Capture the cell that displays the provided text and extract its (X, Y) central coordinate. 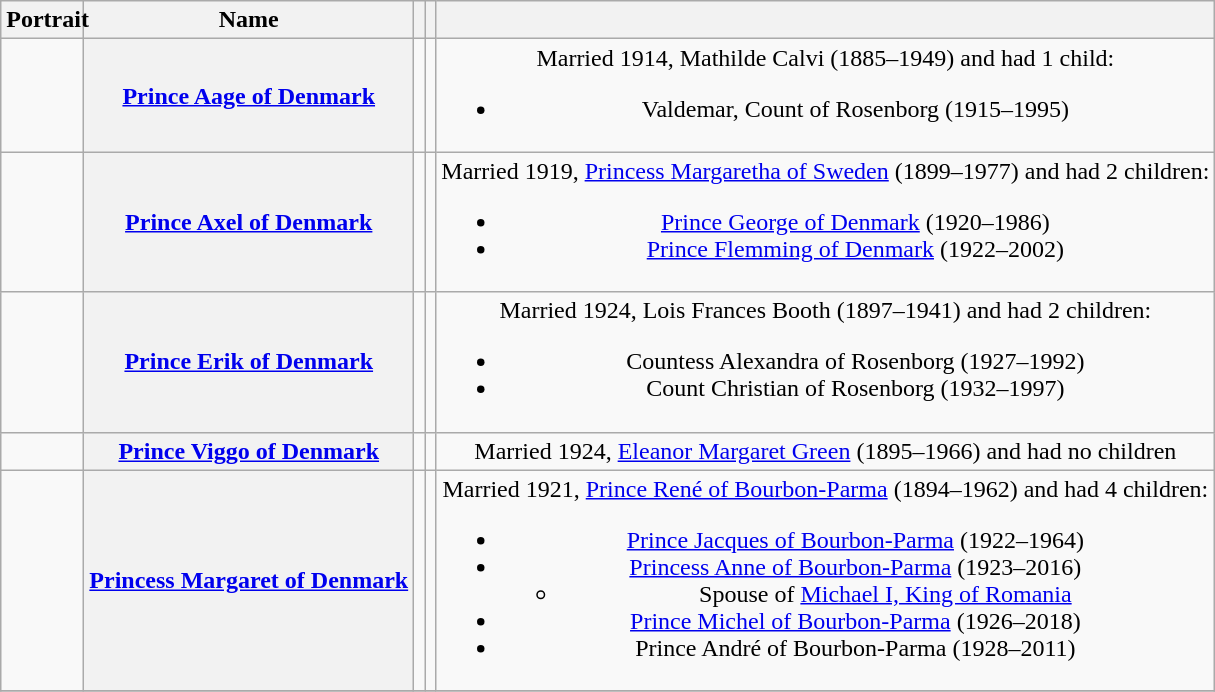
Portrait (42, 20)
Married 1924, Lois Frances Booth (1897–1941) and had 2 children:Countess Alexandra of Rosenborg (1927–1992)Count Christian of Rosenborg (1932–1997) (826, 362)
Prince Aage of Denmark (249, 96)
Married 1919, Princess Margaretha of Sweden (1899–1977) and had 2 children:Prince George of Denmark (1920–1986)Prince Flemming of Denmark (1922–2002) (826, 222)
Prince Viggo of Denmark (249, 451)
Princess Margaret of Denmark (249, 580)
Name (249, 20)
Prince Erik of Denmark (249, 362)
Married 1914, Mathilde Calvi (1885–1949) and had 1 child:Valdemar, Count of Rosenborg (1915–1995) (826, 96)
Married 1924, Eleanor Margaret Green (1895–1966) and had no children (826, 451)
Prince Axel of Denmark (249, 222)
